From the cell containing the given text, extract its center point as [X, Y] coordinate. 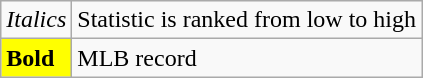
Bold [36, 58]
Italics [36, 20]
MLB record [247, 58]
Statistic is ranked from low to high [247, 20]
